For the text-containing cell, return its midpoint in [x, y] coordinate format. 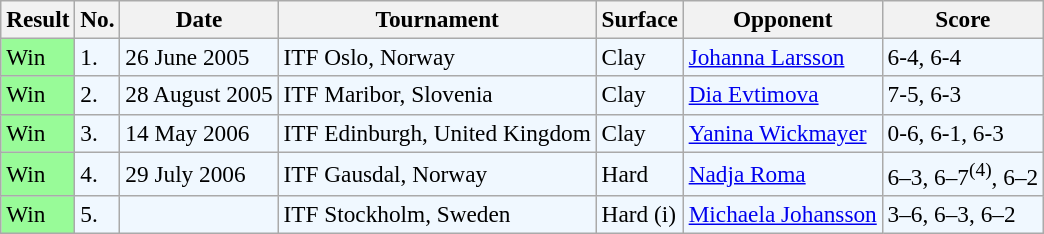
6-4, 6-4 [962, 57]
Opponent [782, 19]
Tournament [437, 19]
Hard (i) [640, 214]
1. [98, 57]
6–3, 6–7(4), 6–2 [962, 173]
3. [98, 133]
ITF Oslo, Norway [437, 57]
28 August 2005 [199, 95]
ITF Edinburgh, United Kingdom [437, 133]
4. [98, 173]
3–6, 6–3, 6–2 [962, 214]
ITF Gausdal, Norway [437, 173]
5. [98, 214]
14 May 2006 [199, 133]
Result [38, 19]
Michaela Johansson [782, 214]
7-5, 6-3 [962, 95]
ITF Stockholm, Sweden [437, 214]
26 June 2005 [199, 57]
Johanna Larsson [782, 57]
No. [98, 19]
Yanina Wickmayer [782, 133]
Hard [640, 173]
2. [98, 95]
Dia Evtimova [782, 95]
0-6, 6-1, 6-3 [962, 133]
Nadja Roma [782, 173]
Score [962, 19]
Date [199, 19]
Surface [640, 19]
29 July 2006 [199, 173]
ITF Maribor, Slovenia [437, 95]
